Return the (x, y) coordinate for the center point of the cell that contains the specified text.  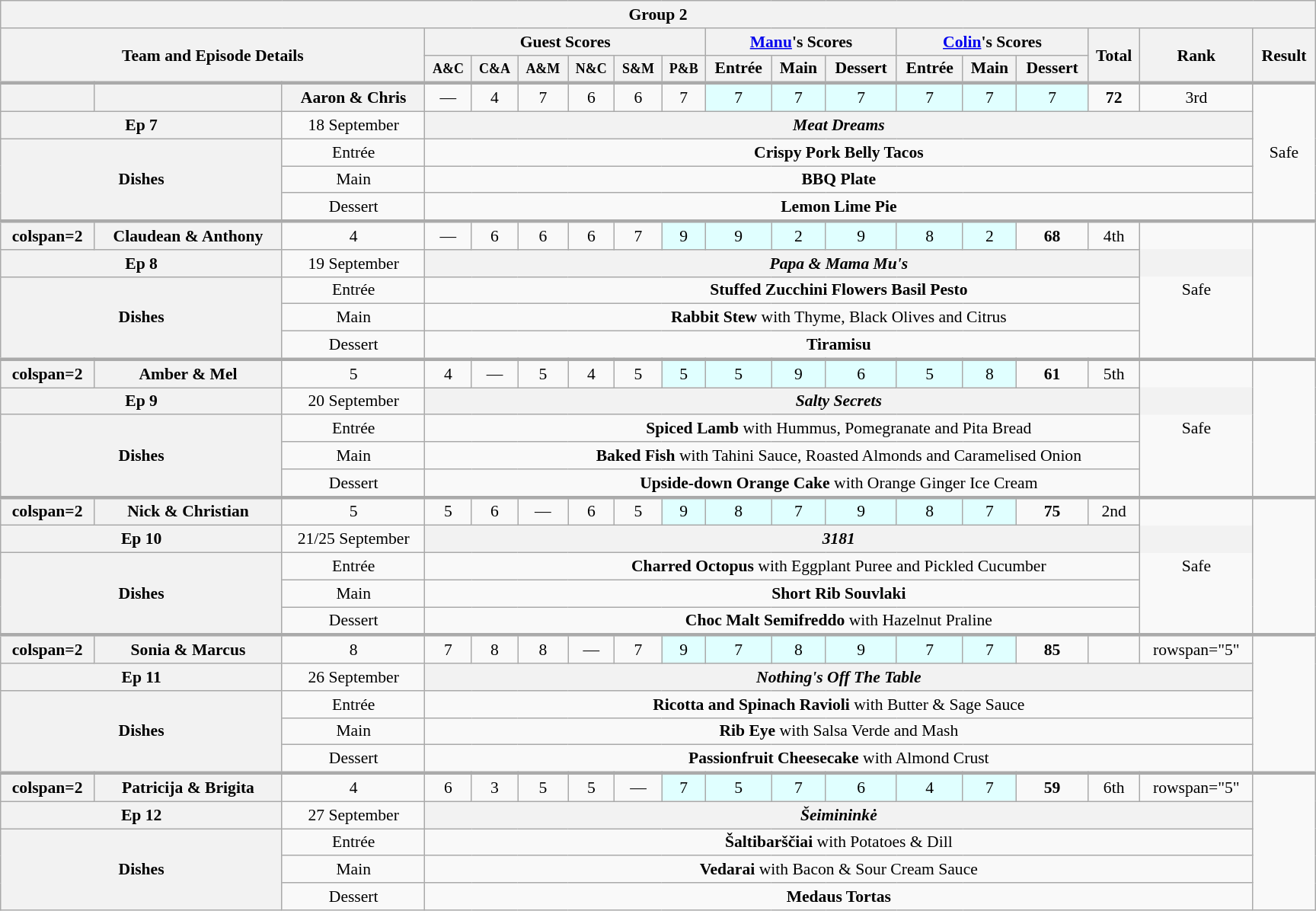
Ep 10 (142, 539)
Nick & Christian (187, 512)
3181 (839, 539)
Tiramisu (839, 346)
Team and Episode Details (213, 56)
Vedarai with Bacon & Sour Cream Sauce (839, 870)
85 (1052, 649)
Manu's Scores (801, 42)
19 September (353, 264)
6th (1113, 788)
Total (1113, 56)
3 (495, 788)
Patricija & Brigita (187, 788)
Šaltibarščiai with Potatoes & Dill (839, 842)
Ep 11 (142, 677)
N&C (591, 69)
Ep 12 (142, 815)
Nothing's Off The Table (839, 677)
Ricotta and Spinach Ravioli with Butter & Sage Sauce (839, 705)
21/25 September (353, 539)
Rabbit Stew with Thyme, Black Olives and Citrus (839, 318)
A&M (543, 69)
27 September (353, 815)
Salty Secrets (839, 401)
4th (1113, 236)
Ep 8 (142, 264)
Charred Octopus with Eggplant Puree and Pickled Cucumber (839, 567)
75 (1052, 512)
18 September (353, 126)
Passionfruit Cheesecake with Almond Crust (839, 759)
Stuffed Zucchini Flowers Basil Pesto (839, 290)
S&M (638, 69)
5th (1113, 373)
Crispy Pork Belly Tacos (839, 152)
Ep 9 (142, 401)
Rib Eye with Salsa Verde and Mash (839, 731)
Amber & Mel (187, 373)
2nd (1113, 512)
Lemon Lime Pie (839, 207)
Baked Fish with Tahini Sauce, Roasted Almonds and Caramelised Onion (839, 455)
Rank (1196, 56)
Šeimininkė (839, 815)
Papa & Mama Mu's (839, 264)
A&C (448, 69)
Choc Malt Semifreddo with Hazelnut Praline (839, 622)
Meat Dreams (839, 126)
Medaus Tortas (839, 897)
P&B (684, 69)
Claudean & Anthony (187, 236)
BBQ Plate (839, 180)
Spiced Lamb with Hummus, Pomegranate and Pita Bread (839, 429)
61 (1052, 373)
Sonia & Marcus (187, 649)
Upside-down Orange Cake with Orange Ginger Ice Cream (839, 483)
3rd (1196, 97)
C&A (495, 69)
Aaron & Chris (353, 97)
68 (1052, 236)
Ep 7 (142, 126)
Group 2 (658, 14)
59 (1052, 788)
Result (1284, 56)
26 September (353, 677)
Guest Scores (565, 42)
Colin's Scores (992, 42)
20 September (353, 401)
Short Rib Souvlaki (839, 593)
72 (1113, 97)
